Extract the (X, Y) coordinate from the center of the cell holding the provided text.  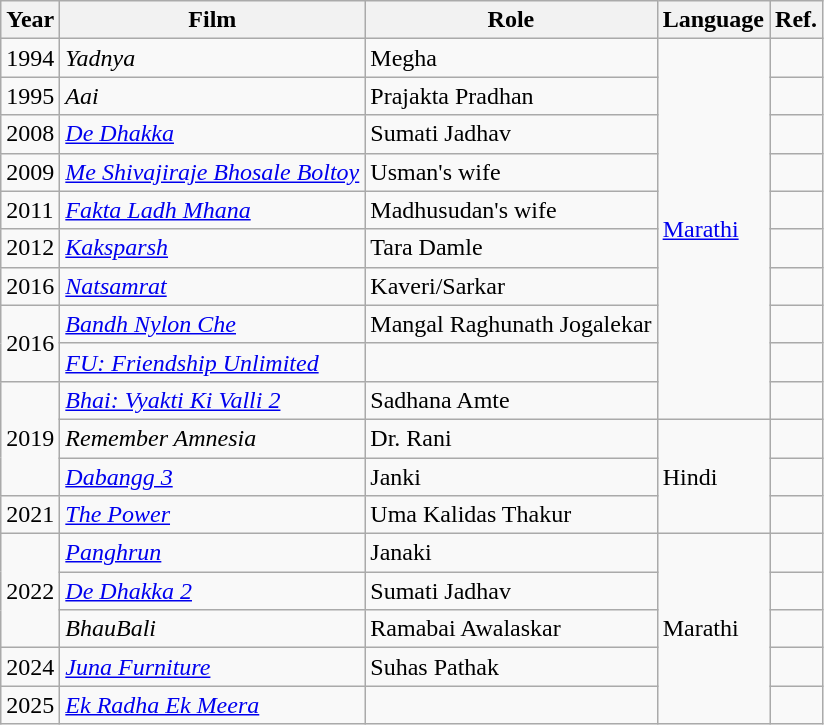
Remember Amnesia (212, 438)
1994 (30, 58)
Aai (212, 96)
Tara Damle (511, 248)
Panghrun (212, 553)
Bhai: Vyakti Ki Valli 2 (212, 400)
Ramabai Awalaskar (511, 629)
2008 (30, 134)
2021 (30, 515)
Fakta Ladh Mhana (212, 210)
Role (511, 20)
2025 (30, 705)
Kaveri/Sarkar (511, 286)
Megha (511, 58)
Sadhana Amte (511, 400)
Janaki (511, 553)
2022 (30, 591)
De Dhakka 2 (212, 591)
Janki (511, 477)
BhauBali (212, 629)
Usman's wife (511, 172)
Mangal Raghunath Jogalekar (511, 324)
FU: Friendship Unlimited (212, 362)
Madhusudan's wife (511, 210)
Yadnya (212, 58)
2009 (30, 172)
Year (30, 20)
Ek Radha Ek Meera (212, 705)
Ref. (796, 20)
Juna Furniture (212, 667)
The Power (212, 515)
2024 (30, 667)
1995 (30, 96)
Dr. Rani (511, 438)
Language (713, 20)
Film (212, 20)
De Dhakka (212, 134)
Natsamrat (212, 286)
Bandh Nylon Che (212, 324)
Prajakta Pradhan (511, 96)
2012 (30, 248)
Dabangg 3 (212, 477)
Suhas Pathak (511, 667)
2019 (30, 438)
2011 (30, 210)
Uma Kalidas Thakur (511, 515)
Me Shivajiraje Bhosale Boltoy (212, 172)
Kaksparsh (212, 248)
Hindi (713, 476)
